Pinpoint the cell where the given text exists, returning its (x, y) midpoint coordinate. 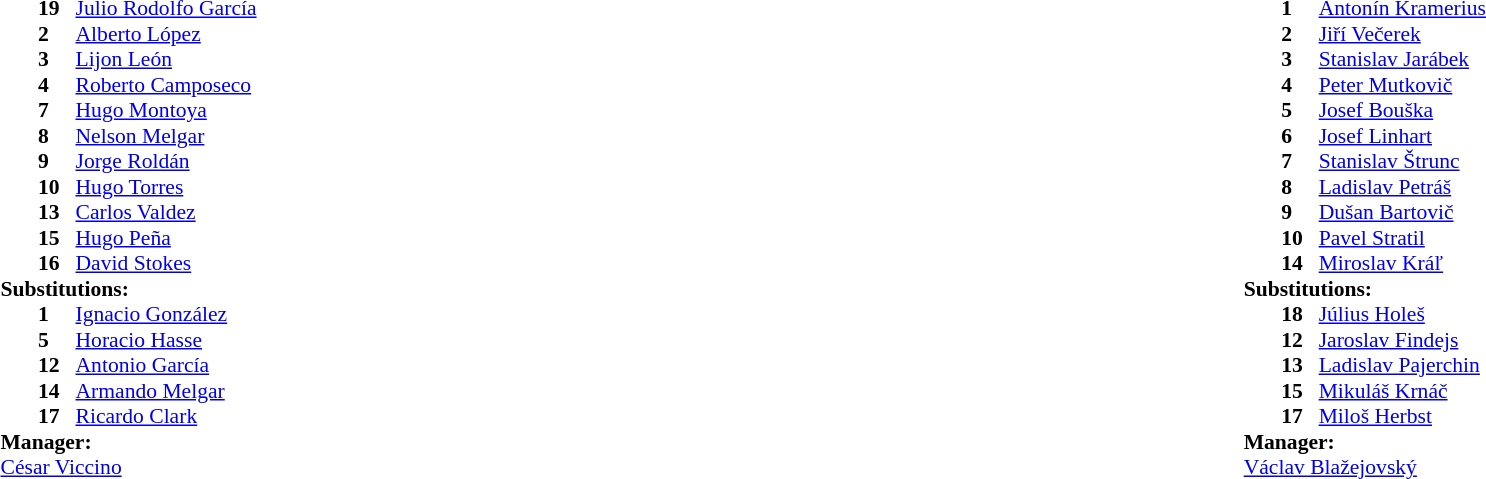
Ricardo Clark (166, 417)
Carlos Valdez (166, 213)
Hugo Montoya (166, 111)
Alberto López (166, 34)
Stanislav Jarábek (1402, 59)
Ladislav Pajerchin (1402, 365)
Hugo Peña (166, 238)
Miloš Herbst (1402, 417)
Lijon León (166, 59)
Peter Mutkovič (1402, 85)
Ladislav Petráš (1402, 187)
Armando Melgar (166, 391)
Jaroslav Findejs (1402, 340)
Josef Bouška (1402, 111)
Jorge Roldán (166, 161)
Ignacio González (166, 315)
Mikuláš Krnáč (1402, 391)
David Stokes (166, 263)
Josef Linhart (1402, 136)
Nelson Melgar (166, 136)
Antonio García (166, 365)
6 (1300, 136)
16 (57, 263)
Dušan Bartovič (1402, 213)
Pavel Stratil (1402, 238)
Hugo Torres (166, 187)
Roberto Camposeco (166, 85)
Stanislav Štrunc (1402, 161)
Miroslav Kráľ (1402, 263)
Jiří Večerek (1402, 34)
Július Holeš (1402, 315)
18 (1300, 315)
Horacio Hasse (166, 340)
1 (57, 315)
